Pinpoint the cell where the given text exists, returning its [x, y] midpoint coordinate. 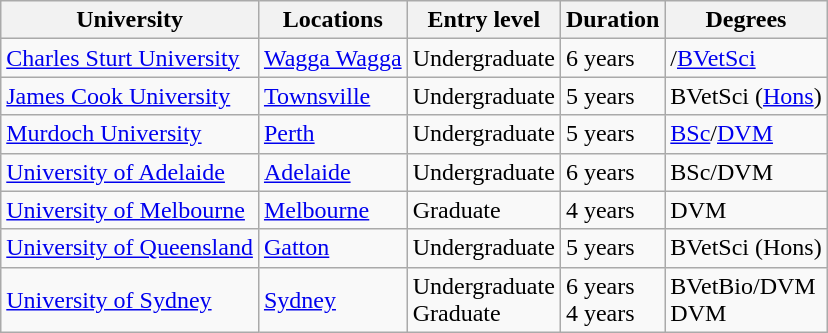
Sydney [332, 300]
6 years4 years [612, 300]
DVM [746, 210]
University of Adelaide [130, 172]
Entry level [484, 20]
Townsville [332, 96]
Melbourne [332, 210]
Degrees [746, 20]
BVetBio/DVMDVM [746, 300]
Locations [332, 20]
Gatton [332, 248]
University of Queensland [130, 248]
Wagga Wagga [332, 58]
University of Melbourne [130, 210]
University of Sydney [130, 300]
James Cook University [130, 96]
4 years [612, 210]
UndergraduateGraduate [484, 300]
Adelaide [332, 172]
Graduate [484, 210]
/BVetSci [746, 58]
Duration [612, 20]
University [130, 20]
Perth [332, 134]
Murdoch University [130, 134]
Charles Sturt University [130, 58]
